From the cell containing the given text, extract its center point as (X, Y) coordinate. 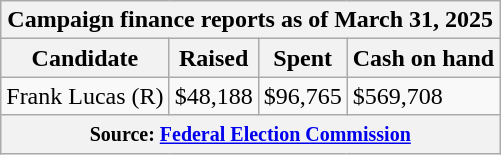
Raised (214, 58)
$569,708 (423, 96)
$96,765 (302, 96)
$48,188 (214, 96)
Cash on hand (423, 58)
Candidate (85, 58)
Spent (302, 58)
Frank Lucas (R) (85, 96)
Campaign finance reports as of March 31, 2025 (250, 20)
Source: Federal Election Commission (250, 134)
